Detect which cell encompasses the target text, then output its (x, y) center coordinate. 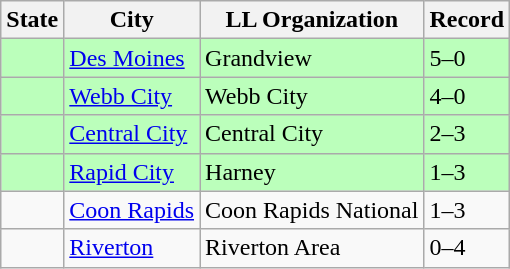
Des Moines (132, 58)
4–0 (467, 96)
Riverton (132, 248)
Riverton Area (312, 248)
LL Organization (312, 20)
Harney (312, 172)
Grandview (312, 58)
Rapid City (132, 172)
Coon Rapids National (312, 210)
Coon Rapids (132, 210)
5–0 (467, 58)
0–4 (467, 248)
Record (467, 20)
State (32, 20)
2–3 (467, 134)
City (132, 20)
